Locate the cell with the specified text and output its [X, Y] center coordinate. 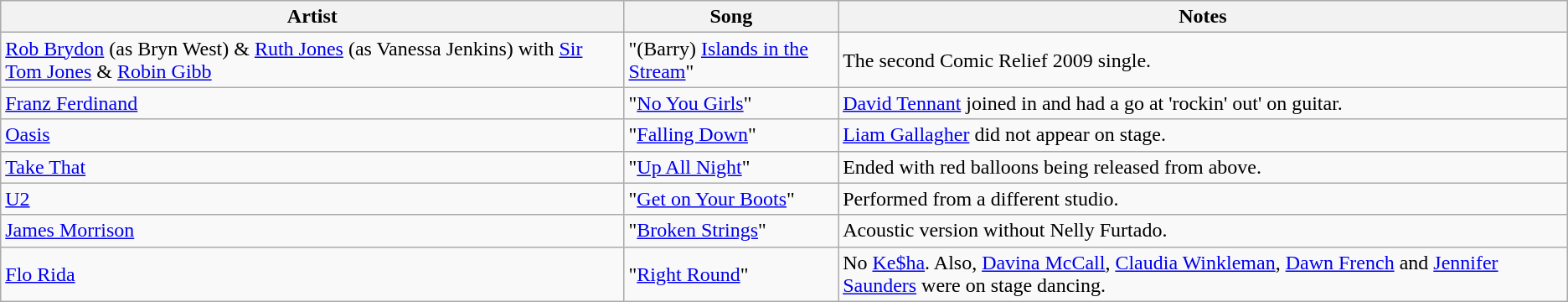
Flo Rida [312, 273]
"Right Round" [731, 273]
Performed from a different studio. [1203, 199]
David Tennant joined in and had a go at 'rockin' out' on guitar. [1203, 103]
Notes [1203, 17]
Song [731, 17]
"(Barry) Islands in the Stream" [731, 60]
"No You Girls" [731, 103]
Acoustic version without Nelly Furtado. [1203, 231]
"Up All Night" [731, 167]
Franz Ferdinand [312, 103]
Oasis [312, 135]
No Ke$ha. Also, Davina McCall, Claudia Winkleman, Dawn French and Jennifer Saunders were on stage dancing. [1203, 273]
Liam Gallagher did not appear on stage. [1203, 135]
Artist [312, 17]
"Falling Down" [731, 135]
James Morrison [312, 231]
U2 [312, 199]
"Broken Strings" [731, 231]
The second Comic Relief 2009 single. [1203, 60]
Ended with red balloons being released from above. [1203, 167]
Rob Brydon (as Bryn West) & Ruth Jones (as Vanessa Jenkins) with Sir Tom Jones & Robin Gibb [312, 60]
"Get on Your Boots" [731, 199]
Take That [312, 167]
